Find where the given text appears and provide that cell's center as [x, y] coordinate. 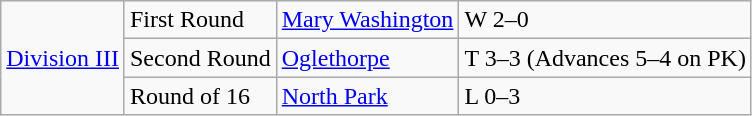
L 0–3 [606, 96]
North Park [368, 96]
First Round [200, 20]
W 2–0 [606, 20]
Round of 16 [200, 96]
Mary Washington [368, 20]
T 3–3 (Advances 5–4 on PK) [606, 58]
Oglethorpe [368, 58]
Second Round [200, 58]
Division III [63, 58]
